Return the (X, Y) coordinate for the center point of the cell that contains the specified text.  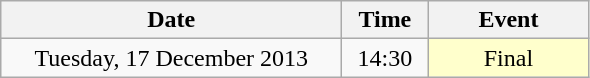
Date (172, 20)
Time (385, 20)
Tuesday, 17 December 2013 (172, 58)
Final (508, 58)
Event (508, 20)
14:30 (385, 58)
